Detect which cell encompasses the target text, then output its (x, y) center coordinate. 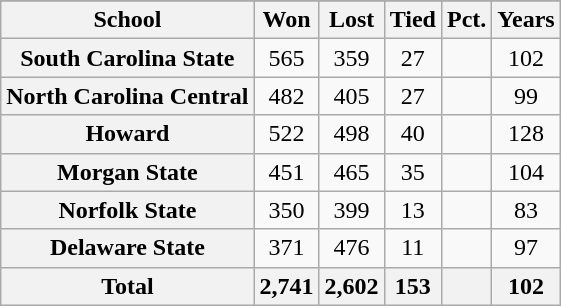
399 (352, 210)
359 (352, 58)
128 (526, 134)
2,741 (286, 286)
2,602 (352, 286)
Tied (412, 20)
School (128, 20)
451 (286, 172)
Years (526, 20)
565 (286, 58)
Delaware State (128, 248)
Morgan State (128, 172)
482 (286, 96)
498 (352, 134)
153 (412, 286)
South Carolina State (128, 58)
83 (526, 210)
Total (128, 286)
350 (286, 210)
476 (352, 248)
13 (412, 210)
104 (526, 172)
522 (286, 134)
Pct. (466, 20)
Lost (352, 20)
405 (352, 96)
Howard (128, 134)
99 (526, 96)
97 (526, 248)
465 (352, 172)
40 (412, 134)
35 (412, 172)
371 (286, 248)
11 (412, 248)
North Carolina Central (128, 96)
Won (286, 20)
Norfolk State (128, 210)
